Return [X, Y] of the center of cell containing provided text 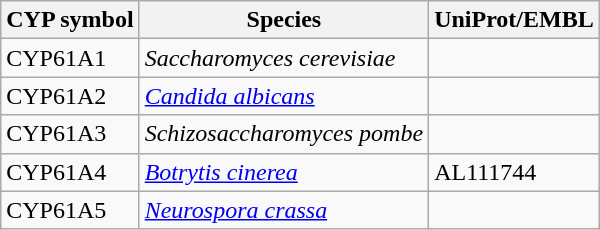
CYP61A3 [70, 134]
CYP61A5 [70, 210]
Botrytis cinerea [284, 172]
Neurospora crassa [284, 210]
Candida albicans [284, 96]
CYP61A2 [70, 96]
Schizosaccharomyces pombe [284, 134]
Saccharomyces cerevisiae [284, 58]
CYP symbol [70, 20]
CYP61A1 [70, 58]
AL111744 [514, 172]
CYP61A4 [70, 172]
Species [284, 20]
UniProt/EMBL [514, 20]
